Capture the cell that displays the provided text and extract its (x, y) central coordinate. 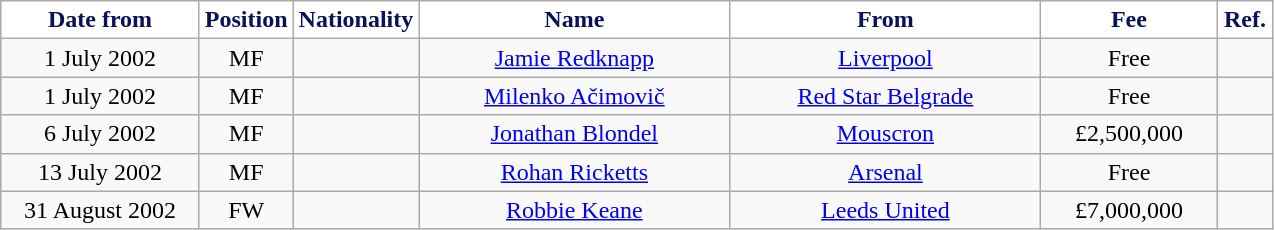
Jamie Redknapp (574, 58)
From (886, 20)
Arsenal (886, 172)
Milenko Ačimovič (574, 96)
31 August 2002 (100, 210)
Mouscron (886, 134)
Name (574, 20)
Ref. (1245, 20)
6 July 2002 (100, 134)
£7,000,000 (1129, 210)
13 July 2002 (100, 172)
Robbie Keane (574, 210)
Date from (100, 20)
FW (246, 210)
Leeds United (886, 210)
Rohan Ricketts (574, 172)
Jonathan Blondel (574, 134)
Red Star Belgrade (886, 96)
Nationality (356, 20)
Fee (1129, 20)
£2,500,000 (1129, 134)
Liverpool (886, 58)
Position (246, 20)
